Find where the given text appears and provide that cell's center as [X, Y] coordinate. 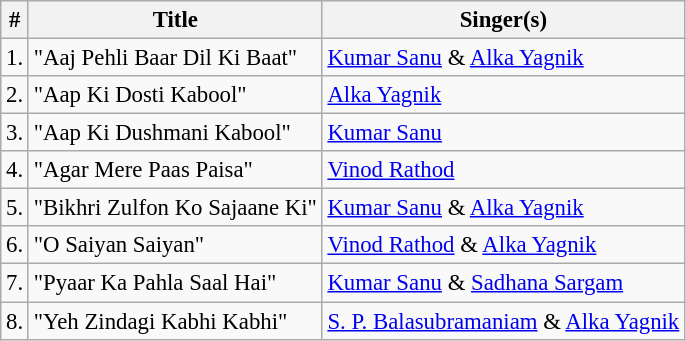
Title [175, 20]
"Agar Mere Paas Paisa" [175, 170]
4. [15, 170]
Alka Yagnik [503, 95]
"Aap Ki Dosti Kabool" [175, 95]
S. P. Balasubramaniam & Alka Yagnik [503, 321]
8. [15, 321]
"O Saiyan Saiyan" [175, 245]
Kumar Sanu [503, 133]
"Bikhri Zulfon Ko Sajaane Ki" [175, 208]
Kumar Sanu & Sadhana Sargam [503, 283]
Vinod Rathod [503, 170]
# [15, 20]
2. [15, 95]
"Aap Ki Dushmani Kabool" [175, 133]
5. [15, 208]
"Yeh Zindagi Kabhi Kabhi" [175, 321]
7. [15, 283]
"Pyaar Ka Pahla Saal Hai" [175, 283]
3. [15, 133]
Vinod Rathod & Alka Yagnik [503, 245]
"Aaj Pehli Baar Dil Ki Baat" [175, 58]
1. [15, 58]
6. [15, 245]
Singer(s) [503, 20]
